Find where the given text appears and provide that cell's center as [x, y] coordinate. 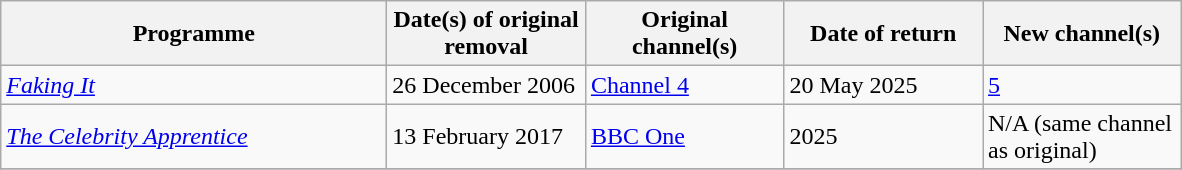
Original channel(s) [684, 34]
20 May 2025 [884, 85]
BBC One [684, 136]
5 [1082, 85]
Programme [194, 34]
Date(s) of original removal [486, 34]
13 February 2017 [486, 136]
2025 [884, 136]
N/A (same channel as original) [1082, 136]
26 December 2006 [486, 85]
Date of return [884, 34]
Faking It [194, 85]
New channel(s) [1082, 34]
The Celebrity Apprentice [194, 136]
Channel 4 [684, 85]
